Locate the cell with the specified text and output its [x, y] center coordinate. 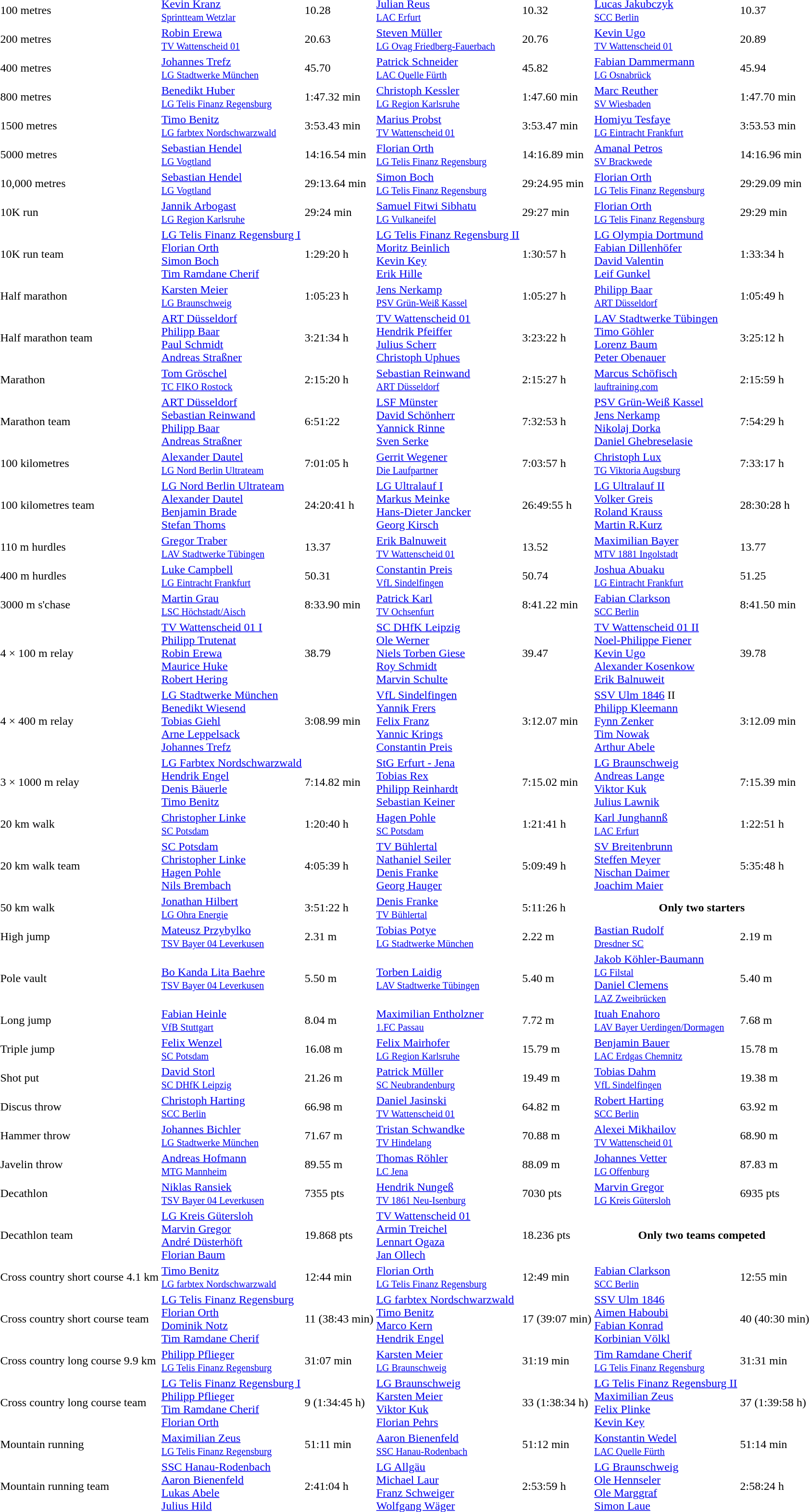
18.236 pts [557, 1235]
26:49:55 h [557, 505]
70.88 m [557, 1136]
Simon BochLG Telis Finanz Regensburg [448, 184]
5:11:26 h [557, 908]
Denis FrankeTV Bühlertal [448, 908]
24:20:41 h [339, 505]
Tim Ramdane CherifLG Telis Finanz Regensburg [666, 1361]
7:15.02 min [557, 782]
LG farbtex NordschwarzwaldTimo BenitzMarco KernHendrik Engel [448, 1319]
LG Stadtwerke MünchenBenedikt WiesendTobias GiehlArne LeppelsackJohannes Trefz [232, 721]
89.55 m [339, 1165]
David StorlSC DHfK Leipzig [232, 1078]
Marius ProbstTV Wattenscheid 01 [448, 126]
2:15:20 h [339, 380]
Patrick SchneiderLAC Quelle Fürth [448, 68]
SC PotsdamChristopher LinkeHagen PohleNils Brembach [232, 866]
50.74 [557, 576]
Aaron BienenfeldSSC Hanau-Rodenbach [448, 1445]
Marcus Schöfischlauftraining.com [666, 380]
1:29:20 h [339, 254]
4:05:39 h [339, 866]
Ituah EnahoroLAV Bayer Uerdingen/Dormagen [666, 1021]
LG Telis Finanz Regensburg IPhilipp PfliegerTim Ramdane CherifFlorian Orth [232, 1402]
TV Wattenscheid 01 IINoel-Philippe FienerKevin UgoAlexander KosenkowErik Balnuweit [666, 653]
Torben LaidigLAV Stadtwerke Tübingen [448, 978]
Johannes VetterLG Offenburg [666, 1165]
TV Wattenscheid 01Armin TreichelLennart OgazaJan Ollech [448, 1235]
Robin ErewaTV Wattenscheid 01 [232, 39]
5.40 m [557, 978]
LG BraunschweigAndreas LangeViktor KukJulius Lawnik [666, 782]
Robert HartingSCC Berlin [666, 1107]
8:33.90 min [339, 605]
64.82 m [557, 1107]
33 (1:38:34 h) [557, 1402]
Erik BalnuweitTV Wattenscheid 01 [448, 547]
7:03:57 h [557, 464]
Felix MairhoferLG Region Karlsruhe [448, 1049]
TV BühlertalNathaniel SeilerDenis FrankeGeorg Hauger [448, 866]
ART DüsseldorfPhilipp BaarPaul SchmidtAndreas Straßner [232, 338]
StG Erfurt - JenaTobias RexPhilipp ReinhardtSebastian Keiner [448, 782]
29:27 min [557, 213]
19.49 m [557, 1078]
Niklas RansiekTSV Bayer 04 Leverkusen [232, 1194]
Tristan SchwandkeTV Hindelang [448, 1136]
VfL SindelfingenYannik FrersFelix FranzYannic KringsConstantin Preis [448, 721]
ART DüsseldorfSebastian ReinwandPhilipp BaarAndreas Straßner [232, 421]
Jens NerkampPSV Grün-Weiß Kassel [448, 296]
Christoph LuxTG Viktoria Augsburg [666, 464]
38.79 [339, 653]
LSF MünsterDavid SchönherrYannick RinneSven Serke [448, 421]
Steven MüllerLG Ovag Friedberg-Fauerbach [448, 39]
Martin GrauLSC Höchstadt/Aisch [232, 605]
SSV Ulm 1846Aimen HaboubiFabian KonradKorbinian Völkl [666, 1319]
Patrick KarlTV Ochsenfurt [448, 605]
1:30:57 h [557, 254]
45.82 [557, 68]
Andreas HofmannMTG Mannheim [232, 1165]
LG Ultralauf IIVolker GreisRoland KraussMartin R.Kurz [666, 505]
14:16.54 min [339, 155]
Bo Kanda Lita BaehreTSV Bayer 04 Leverkusen [232, 978]
12:49 min [557, 1277]
SV BreitenbrunnSteffen MeyerNischan DaimerJoachim Maier [666, 866]
7:32:53 h [557, 421]
13.37 [339, 547]
Christoph KesslerLG Region Karlsruhe [448, 97]
29:13.64 min [339, 184]
5:09:49 h [557, 866]
Maximilian ZeusLG Telis Finanz Regensburg [232, 1445]
Konstantin WedelLAC Quelle Fürth [666, 1445]
Maximilian Entholzner1.FC Passau [448, 1021]
66.98 m [339, 1107]
Daniel JasinskiTV Wattenscheid 01 [448, 1107]
Philipp BaarART Düsseldorf [666, 296]
3:53.47 min [557, 126]
3:51:22 h [339, 908]
15.79 m [557, 1049]
Fabian HeinleVfB Stuttgart [232, 1021]
29:24 min [339, 213]
3:23:22 h [557, 338]
20.76 [557, 39]
Johannes BichlerLG Stadtwerke München [232, 1136]
LG Ultralauf IMarkus MeinkeHans-Dieter JanckerGeorg Kirsch [448, 505]
1:21:41 h [557, 824]
1:05:23 h [339, 296]
Bastian RudolfDresdner SC [666, 937]
LAV Stadtwerke TübingenTimo GöhlerLorenz BaumPeter Obenauer [666, 338]
LG Telis Finanz Regensburg IFlorian OrthSimon BochTim Ramdane Cherif [232, 254]
51:11 min [339, 1445]
Joshua AbuakuLG Eintracht Frankfurt [666, 576]
Gregor TraberLAV Stadtwerke Tübingen [232, 547]
Sebastian ReinwandART Düsseldorf [448, 380]
3:21:34 h [339, 338]
5.50 m [339, 978]
9 (1:34:45 h) [339, 1402]
Hendrik NungeßTV 1861 Neu-Isenburg [448, 1194]
71.67 m [339, 1136]
TV Wattenscheid 01Hendrik PfeifferJulius ScherrChristoph Uphues [448, 338]
Thomas RöhlerLC Jena [448, 1165]
13.52 [557, 547]
LG Telis Finanz RegensburgFlorian OrthDominik NotzTim Ramdane Cherif [232, 1319]
17 (39:07 min) [557, 1319]
7355 pts [339, 1194]
7:14.82 min [339, 782]
Marc ReutherSV Wiesbaden [666, 97]
LG Olympia DortmundFabian DillenhöferDavid ValentinLeif Gunkel [666, 254]
1:05:27 h [557, 296]
2.31 m [339, 937]
Gerrit WegenerDie Laufpartner [448, 464]
Fabian DammermannLG Osnabrück [666, 68]
1:20:40 h [339, 824]
LG Telis Finanz Regensburg IIMoritz BeinlichKevin KeyErik Hille [448, 254]
8.04 m [339, 1021]
Johannes TrefzLG Stadtwerke München [232, 68]
7:01:05 h [339, 464]
6:51:22 [339, 421]
Christoph HartingSCC Berlin [232, 1107]
1:47.32 min [339, 97]
19.868 pts [339, 1235]
Philipp PfliegerLG Telis Finanz Regensburg [232, 1361]
Alexander DautelLG Nord Berlin Ultrateam [232, 464]
LG Kreis GüterslohMarvin GregorAndré DüsterhöftFlorian Baum [232, 1235]
Amanal PetrosSV Brackwede [666, 155]
31:19 min [557, 1361]
39.47 [557, 653]
Alexei MikhailovTV Wattenscheid 01 [666, 1136]
Samuel Fitwi SibhatuLG Vulkaneifel [448, 213]
Patrick MüllerSC Neubrandenburg [448, 1078]
Jonathan HilbertLG Ohra Energie [232, 908]
88.09 m [557, 1165]
12:44 min [339, 1277]
Tobias PotyeLG Stadtwerke München [448, 937]
Benedikt HuberLG Telis Finanz Regensburg [232, 97]
11 (38:43 min) [339, 1319]
Felix WenzelSC Potsdam [232, 1049]
Karl JunghannßLAC Erfurt [666, 824]
2:15:27 h [557, 380]
LG Nord Berlin UltrateamAlexander DautelBenjamin BradeStefan Thoms [232, 505]
Benjamin BauerLAC Erdgas Chemnitz [666, 1049]
14:16.89 min [557, 155]
Jakob Köhler-BaumannLG FilstalDaniel ClemensLAZ Zweibrücken [666, 978]
3:12.07 min [557, 721]
Homiyu TesfayeLG Eintracht Frankfurt [666, 126]
7030 pts [557, 1194]
51:12 min [557, 1445]
29:24.95 min [557, 184]
31:07 min [339, 1361]
Kevin UgoTV Wattenscheid 01 [666, 39]
Jannik ArbogastLG Region Karlsruhe [232, 213]
50.31 [339, 576]
SC DHfK LeipzigOle WernerNiels Torben GieseRoy SchmidtMarvin Schulte [448, 653]
1:47.60 min [557, 97]
21.26 m [339, 1078]
Marvin GregorLG Kreis Gütersloh [666, 1194]
8:41.22 min [557, 605]
Christopher LinkeSC Potsdam [232, 824]
Tom GröschelTC FIKO Rostock [232, 380]
3:53.43 min [339, 126]
PSV Grün-Weiß KasselJens NerkampNikolaj DorkaDaniel Ghebreselasie [666, 421]
Maximilian BayerMTV 1881 Ingolstadt [666, 547]
3:08.99 min [339, 721]
Mateusz PrzybylkoTSV Bayer 04 Leverkusen [232, 937]
2.22 m [557, 937]
16.08 m [339, 1049]
LG BraunschweigKarsten MeierViktor KukFlorian Pehrs [448, 1402]
LG Telis Finanz Regensburg IIMaximilian ZeusFelix PlinkeKevin Key [666, 1402]
Hagen PohleSC Potsdam [448, 824]
7.72 m [557, 1021]
20.63 [339, 39]
Constantin PreisVfL Sindelfingen [448, 576]
SSV Ulm 1846 IIPhilipp KleemannFynn ZenkerTim NowakArthur Abele [666, 721]
Tobias DahmVfL Sindelfingen [666, 1078]
LG Farbtex NordschwarzwaldHendrik EngelDenis BäuerleTimo Benitz [232, 782]
TV Wattenscheid 01 IPhilipp TrutenatRobin ErewaMaurice HukeRobert Hering [232, 653]
Luke CampbellLG Eintracht Frankfurt [232, 576]
45.70 [339, 68]
